Identify which cell holds the provided text, then report its [x, y] central coordinate. 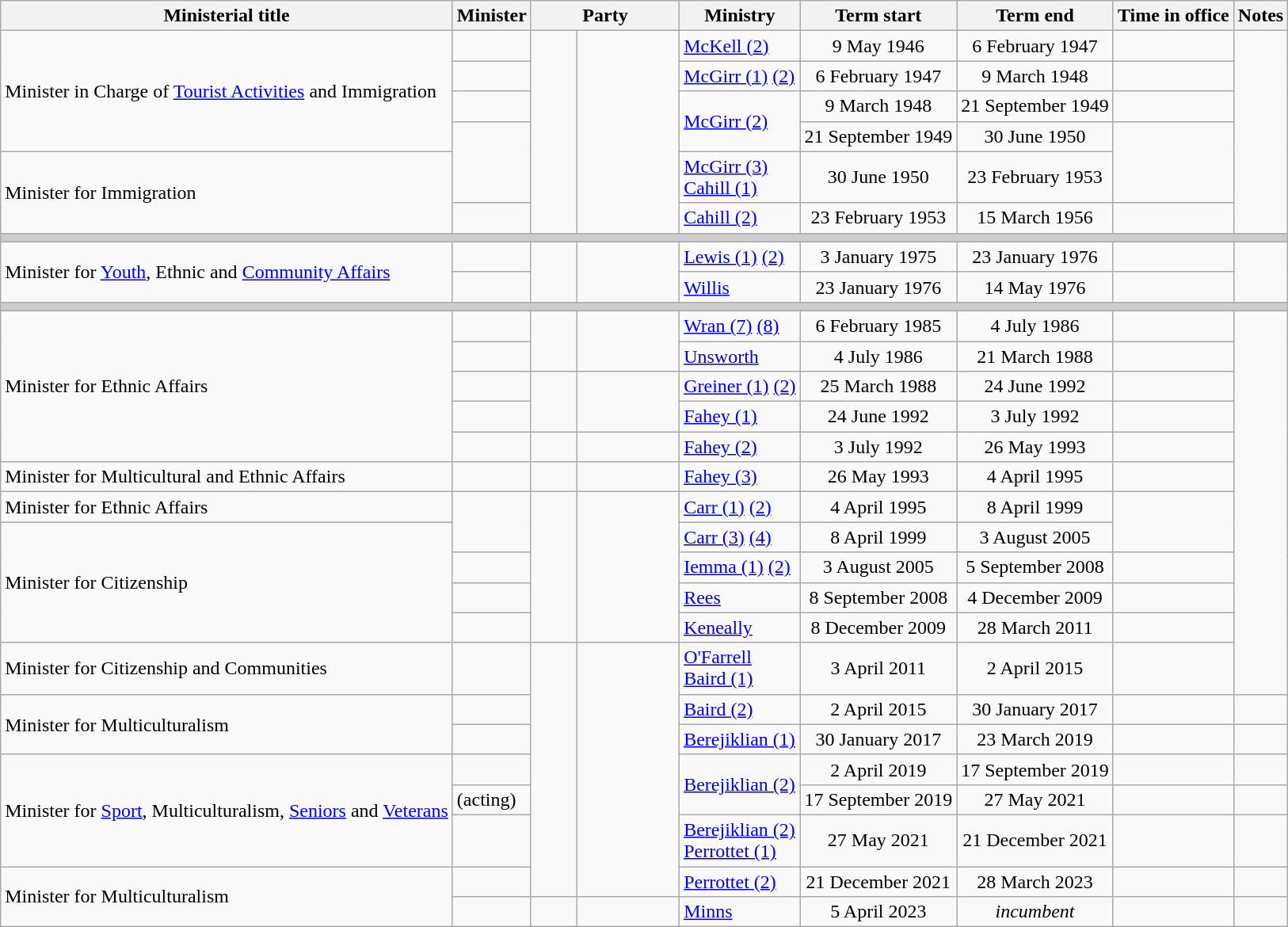
3 January 1975 [878, 257]
Fahey (3) [740, 477]
Keneally [740, 628]
Ministerial title [227, 16]
Berejiklian (2)Perrottet (1) [740, 840]
3 April 2011 [878, 669]
Party [605, 16]
O'FarrellBaird (1) [740, 669]
Berejiklian (2) [740, 784]
Cahill (2) [740, 218]
Wran (7) (8) [740, 326]
8 September 2008 [878, 597]
Berejiklian (1) [740, 739]
Minister for Citizenship [227, 582]
Minister for Citizenship and Communities [227, 669]
5 September 2008 [1035, 567]
Baird (2) [740, 709]
Fahey (1) [740, 417]
Term end [1035, 16]
28 March 2011 [1035, 628]
Minister [491, 16]
25 March 1988 [878, 387]
Perrottet (2) [740, 882]
Lewis (1) (2) [740, 257]
Unsworth [740, 356]
28 March 2023 [1035, 882]
Minister for Immigration [227, 192]
Minister for Sport, Multiculturalism, Seniors and Veterans [227, 810]
Term start [878, 16]
5 April 2023 [878, 912]
Willis [740, 287]
9 May 1946 [878, 46]
21 March 1988 [1035, 356]
2 April 2019 [878, 769]
Fahey (2) [740, 447]
Iemma (1) (2) [740, 567]
Minister for Multicultural and Ethnic Affairs [227, 477]
McGirr (1) (2) [740, 76]
Rees [740, 597]
Notes [1260, 16]
15 March 1956 [1035, 218]
McGirr (3)Cahill (1) [740, 177]
McGirr (2) [740, 121]
Greiner (1) (2) [740, 387]
Minister in Charge of Tourist Activities and Immigration [227, 91]
14 May 1976 [1035, 287]
Carr (3) (4) [740, 537]
McKell (2) [740, 46]
Minister for Youth, Ethnic and Community Affairs [227, 272]
Ministry [740, 16]
Time in office [1173, 16]
incumbent [1035, 912]
8 December 2009 [878, 628]
Carr (1) (2) [740, 507]
6 February 1985 [878, 326]
(acting) [491, 799]
23 March 2019 [1035, 739]
Minns [740, 912]
4 December 2009 [1035, 597]
